Identify which cell holds the provided text, then report its (X, Y) central coordinate. 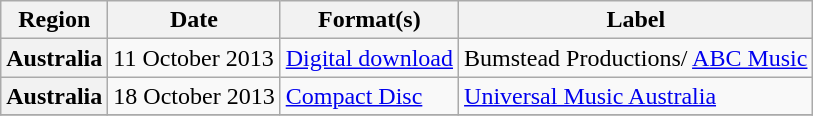
Date (194, 20)
Format(s) (369, 20)
Universal Music Australia (636, 96)
Region (54, 20)
Bumstead Productions/ ABC Music (636, 58)
Label (636, 20)
18 October 2013 (194, 96)
Compact Disc (369, 96)
Digital download (369, 58)
11 October 2013 (194, 58)
